From the cell containing the given text, extract its center point as (x, y) coordinate. 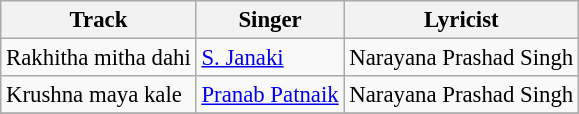
Singer (270, 20)
Krushna maya kale (98, 95)
S. Janaki (270, 58)
Pranab Patnaik (270, 95)
Track (98, 20)
Rakhitha mitha dahi (98, 58)
Lyricist (462, 20)
